Output the (X, Y) coordinate of the center of the cell containing the given text.  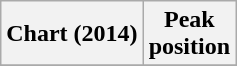
Chart (2014) (72, 34)
Peakposition (189, 34)
